Locate the cell with the specified text and output its (x, y) center coordinate. 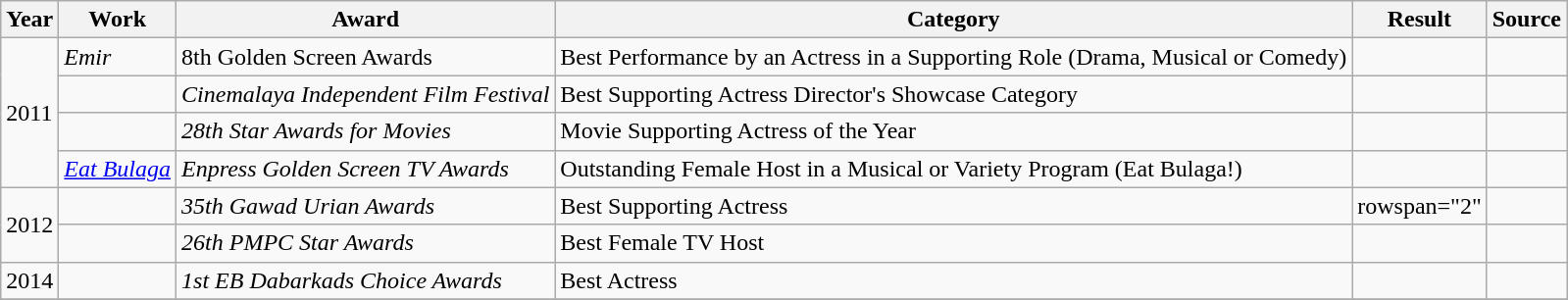
Work (118, 20)
Best Supporting Actress (953, 206)
Award (366, 20)
Source (1526, 20)
Outstanding Female Host in a Musical or Variety Program (Eat Bulaga!) (953, 169)
Eat Bulaga (118, 169)
Best Female TV Host (953, 243)
Movie Supporting Actress of the Year (953, 131)
35th Gawad Urian Awards (366, 206)
26th PMPC Star Awards (366, 243)
Best Performance by an Actress in a Supporting Role (Drama, Musical or Comedy) (953, 57)
8th Golden Screen Awards (366, 57)
2011 (29, 113)
Year (29, 20)
Category (953, 20)
2014 (29, 280)
Cinemalaya Independent Film Festival (366, 94)
28th Star Awards for Movies (366, 131)
Result (1420, 20)
rowspan="2" (1420, 206)
Emir (118, 57)
Best Supporting Actress Director's Showcase Category (953, 94)
1st EB Dabarkads Choice Awards (366, 280)
2012 (29, 225)
Enpress Golden Screen TV Awards (366, 169)
Best Actress (953, 280)
